Identify which cell holds the provided text, then report its [X, Y] central coordinate. 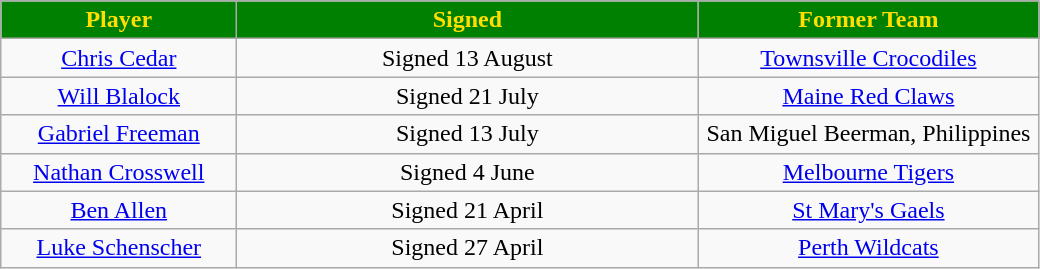
Will Blalock [119, 96]
San Miguel Beerman, Philippines [868, 134]
Player [119, 20]
Signed [468, 20]
Maine Red Claws [868, 96]
Signed 13 August [468, 58]
Signed 21 July [468, 96]
Former Team [868, 20]
Gabriel Freeman [119, 134]
St Mary's Gaels [868, 210]
Signed 21 April [468, 210]
Signed 27 April [468, 248]
Chris Cedar [119, 58]
Townsville Crocodiles [868, 58]
Signed 13 July [468, 134]
Perth Wildcats [868, 248]
Luke Schenscher [119, 248]
Nathan Crosswell [119, 172]
Ben Allen [119, 210]
Melbourne Tigers [868, 172]
Signed 4 June [468, 172]
